Locate the cell with the specified text and output its (x, y) center coordinate. 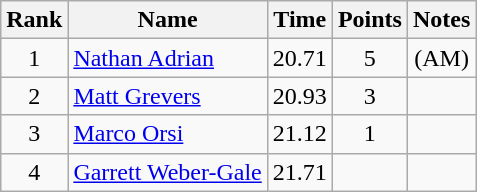
5 (370, 58)
20.93 (300, 96)
21.12 (300, 134)
Garrett Weber-Gale (168, 172)
(AM) (441, 58)
Nathan Adrian (168, 58)
2 (34, 96)
Notes (441, 20)
4 (34, 172)
Marco Orsi (168, 134)
Points (370, 20)
20.71 (300, 58)
Name (168, 20)
21.71 (300, 172)
Rank (34, 20)
Time (300, 20)
Matt Grevers (168, 96)
